Find where the given text appears and provide that cell's center as (x, y) coordinate. 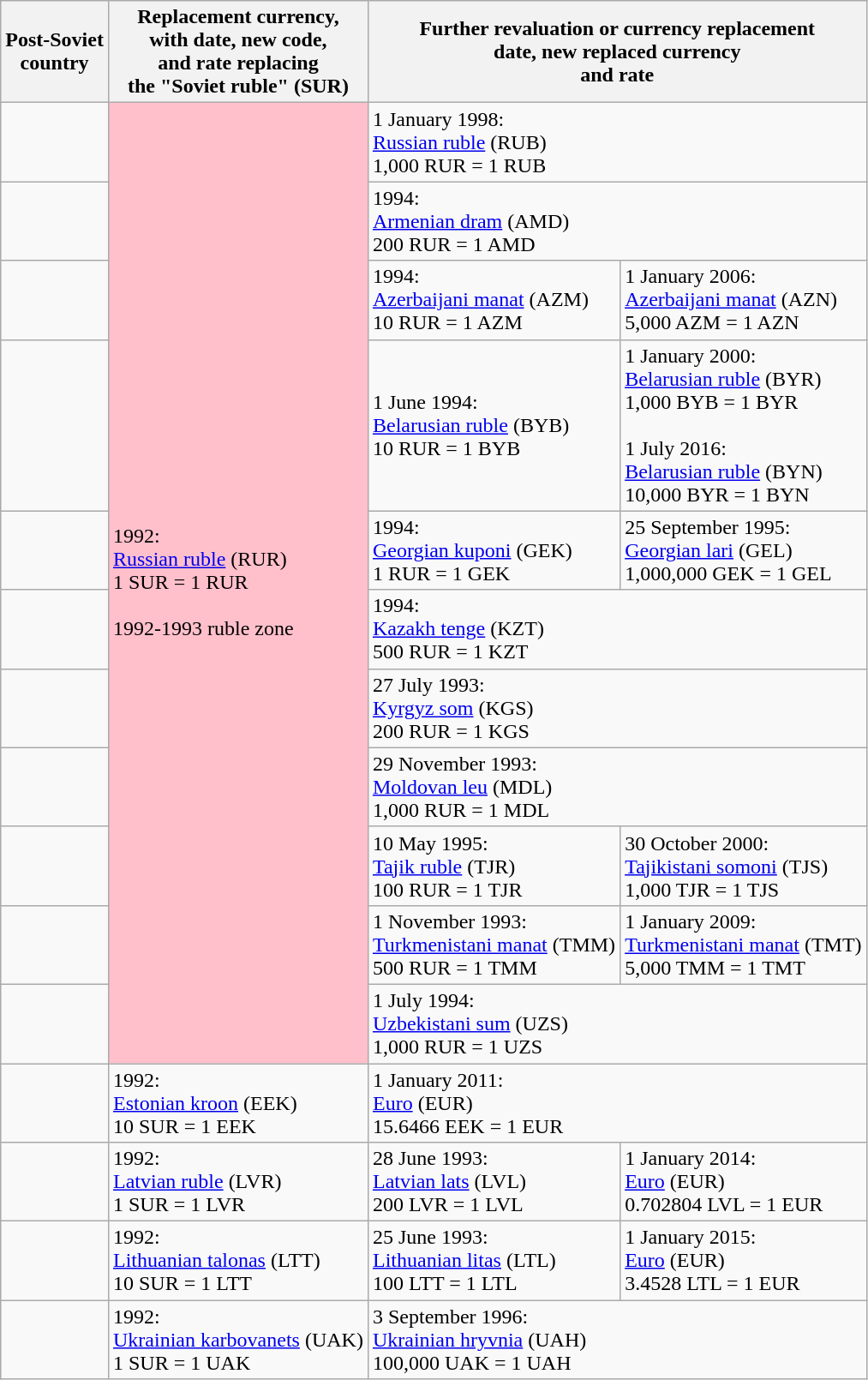
1 January 2014:Euro (EUR)0.702804 LVL = 1 EUR (744, 1182)
25 September 1995:Georgian lari (GEL)1,000,000 GEK = 1 GEL (744, 550)
1992:Lithuanian talonas (LTT)10 SUR = 1 LTT (238, 1261)
1 January 2011:Euro (EUR)15.6466 EEK = 1 EUR (617, 1102)
29 November 1993:Moldovan leu (MDL)1,000 RUR = 1 MDL (617, 787)
1 January 2009:Turkmenistani manat (TMT)5,000 TMM = 1 TMT (744, 945)
10 May 1995:Tajik ruble (TJR)100 RUR = 1 TJR (494, 866)
Further revaluation or currency replacementdate, new replaced currencyand rate (617, 51)
1 July 1994:Uzbekistani sum (UZS)1,000 RUR = 1 UZS (617, 1023)
1992:Ukrainian karbovanets (UAK)1 SUR = 1 UAK (238, 1340)
28 June 1993:Latvian lats (LVL)200 LVR = 1 LVL (494, 1182)
1 January 1998:Russian ruble (RUB)1,000 RUR = 1 RUB (617, 142)
25 June 1993:Lithuanian litas (LTL)100 LTT = 1 LTL (494, 1261)
1 January 2015:Euro (EUR)3.4528 LTL = 1 EUR (744, 1261)
Replacement currency,with date, new code,and rate replacingthe "Soviet ruble" (SUR) (238, 51)
1 November 1993:Turkmenistani manat (TMM)500 RUR = 1 TMM (494, 945)
1994:Georgian kuponi (GEK)1 RUR = 1 GEK (494, 550)
27 July 1993:Kyrgyz som (KGS)200 RUR = 1 KGS (617, 708)
1994:Kazakh tenge (KZT)500 RUR = 1 KZT (617, 629)
30 October 2000:Tajikistani somoni (TJS)1,000 TJR = 1 TJS (744, 866)
1994:Armenian dram (AMD)200 RUR = 1 AMD (617, 221)
1 June 1994:Belarusian ruble (BYB)10 RUR = 1 BYB (494, 425)
Post-Sovietcountry (55, 51)
1992:Estonian kroon (EEK)10 SUR = 1 EEK (238, 1102)
1994:Azerbaijani manat (AZM)10 RUR = 1 AZM (494, 300)
1992:Latvian ruble (LVR)1 SUR = 1 LVR (238, 1182)
3 September 1996:Ukrainian hryvnia (UAH)100,000 UAK = 1 UAH (617, 1340)
1 January 2006:Azerbaijani manat (AZN)5,000 AZM = 1 AZN (744, 300)
1992:Russian ruble (RUR)1 SUR = 1 RUR1992-1993 ruble zone (238, 583)
1 January 2000:Belarusian ruble (BYR)1,000 BYB = 1 BYR1 July 2016:Belarusian ruble (BYN)10,000 BYR = 1 BYN (744, 425)
